Return the (X, Y) coordinate for the center point of the cell that contains the specified text.  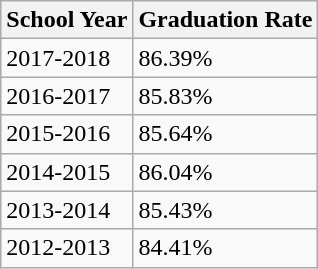
85.43% (226, 210)
2013-2014 (67, 210)
2014-2015 (67, 172)
School Year (67, 20)
85.64% (226, 134)
2016-2017 (67, 96)
85.83% (226, 96)
2012-2013 (67, 248)
86.04% (226, 172)
86.39% (226, 58)
84.41% (226, 248)
2017-2018 (67, 58)
Graduation Rate (226, 20)
2015-2016 (67, 134)
